For the text-containing cell, return its midpoint in [X, Y] coordinate format. 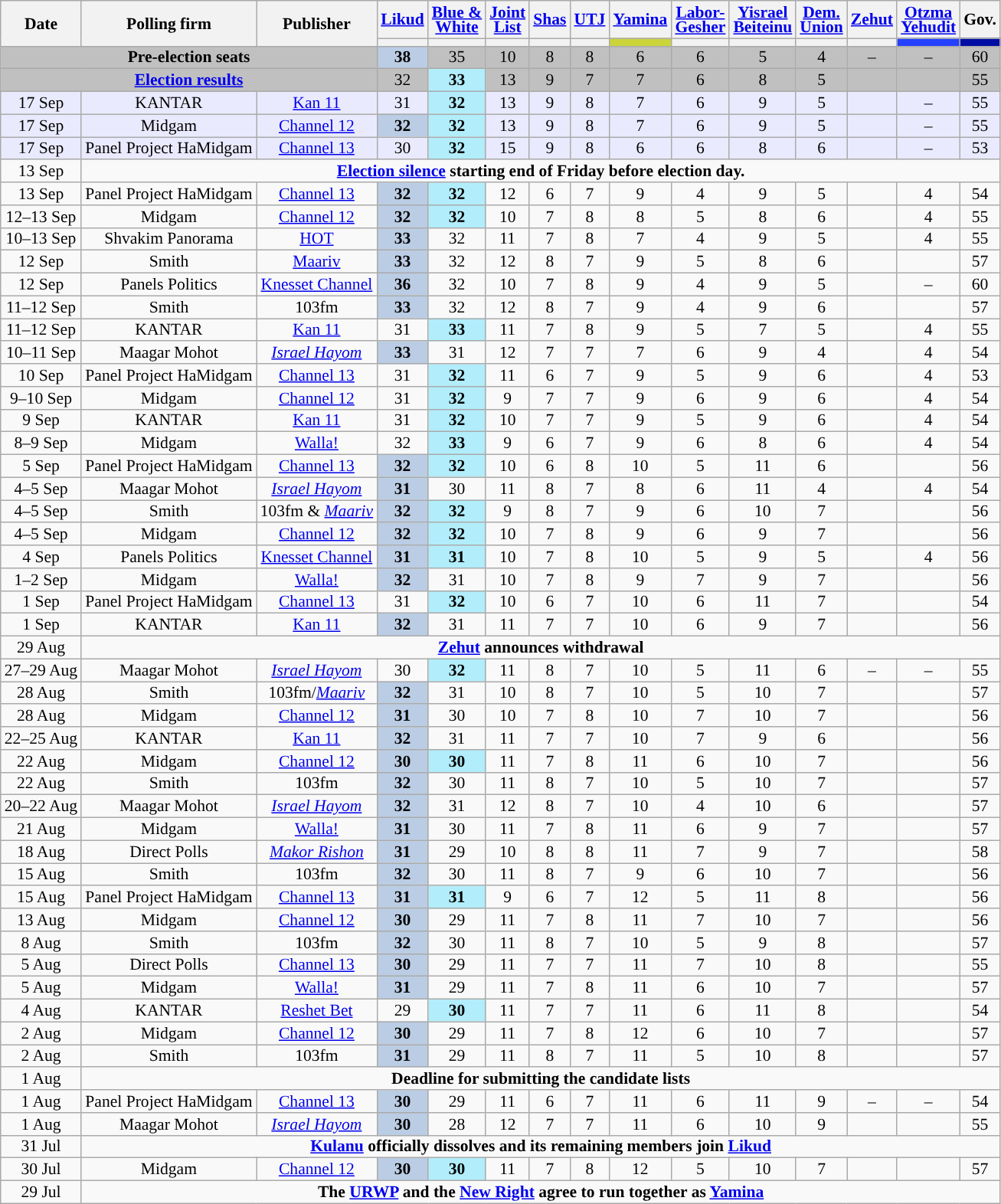
36 [403, 285]
Makor Rishon [317, 852]
10–11 Sep [41, 353]
103fm & Maariv [317, 512]
27–29 Aug [41, 670]
Publisher [317, 23]
5 Sep [41, 466]
13 Aug [41, 920]
Gov. [980, 20]
10–13 Sep [41, 239]
Reshet Bet [317, 1011]
Zehut [872, 20]
9–10 Sep [41, 398]
Likud [403, 20]
8 Aug [41, 943]
Deadline for submitting the candidate lists [541, 1079]
28 [456, 1124]
38 [403, 57]
103fm/Maariv [317, 693]
31 Jul [41, 1147]
10 Sep [41, 375]
Dem.Union [821, 20]
Shvakim Panorama [168, 239]
Blue &White [456, 20]
Shas [550, 20]
30 Jul [41, 1170]
Kulanu officially dissolves and its remaining members join Likud [541, 1147]
29 Jul [41, 1193]
58 [980, 852]
4 Aug [41, 1011]
The URWP and the New Right agree to run together as Yamina [541, 1193]
35 [456, 57]
4 Sep [41, 557]
Date [41, 23]
8–9 Sep [41, 443]
29 Aug [41, 648]
Labor-Gesher [700, 20]
Zehut announces withdrawal [541, 648]
Yamina [640, 20]
1–2 Sep [41, 580]
Pre-election seats [188, 57]
JointList [507, 20]
Polling firm [168, 23]
22–25 Aug [41, 738]
YisraelBeiteinu [763, 20]
OtzmaYehudit [928, 20]
Election results [188, 80]
Election silence starting end of Friday before election day. [541, 172]
HOT [317, 239]
21 Aug [41, 829]
Maariv [317, 262]
20–22 Aug [41, 806]
9 Sep [41, 420]
18 Aug [41, 852]
15 [507, 149]
UTJ [590, 20]
12–13 Sep [41, 217]
